From the cell containing the given text, extract its center point as (x, y) coordinate. 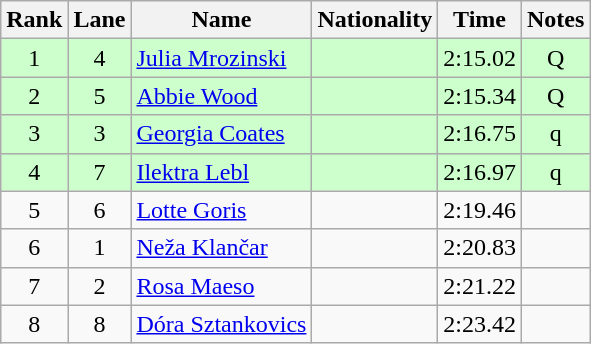
Julia Mrozinski (222, 58)
2:19.46 (480, 210)
Nationality (375, 20)
Abbie Wood (222, 96)
2:15.02 (480, 58)
2:16.97 (480, 172)
Neža Klančar (222, 248)
Notes (555, 20)
2:20.83 (480, 248)
2:16.75 (480, 134)
Rosa Maeso (222, 286)
Name (222, 20)
Dóra Sztankovics (222, 324)
Rank (34, 20)
Time (480, 20)
Georgia Coates (222, 134)
Lotte Goris (222, 210)
Lane (100, 20)
2:21.22 (480, 286)
2:15.34 (480, 96)
2:23.42 (480, 324)
Ilektra Lebl (222, 172)
